Extract the (x, y) coordinate from the center of the cell holding the provided text.  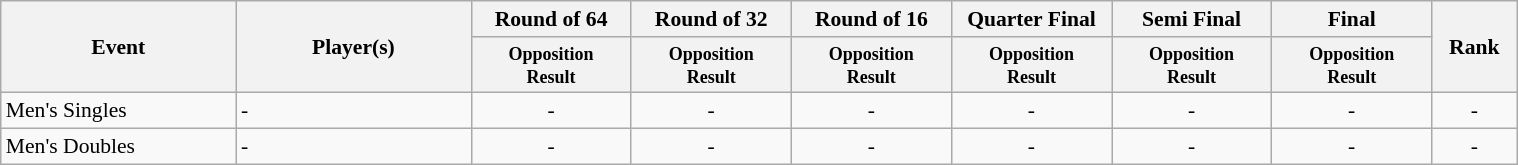
Round of 64 (551, 19)
Semi Final (1192, 19)
Round of 16 (871, 19)
Player(s) (354, 47)
Round of 32 (711, 19)
Rank (1474, 47)
Men's Doubles (118, 147)
Quarter Final (1031, 19)
Men's Singles (118, 111)
Event (118, 47)
Final (1352, 19)
